Locate the cell with the specified text and output its (X, Y) center coordinate. 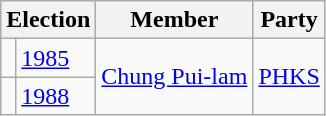
PHKS (289, 77)
1985 (56, 58)
Party (289, 20)
1988 (56, 96)
Member (174, 20)
Chung Pui-lam (174, 77)
Election (48, 20)
